Determine the [x, y] coordinate at the center of the cell enclosing the given text.  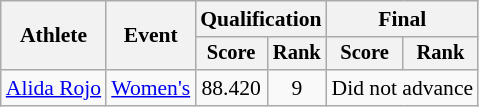
Alida Rojo [54, 88]
Qualification [260, 19]
Event [150, 36]
Athlete [54, 36]
88.420 [231, 88]
Women's [150, 88]
Final [403, 19]
9 [297, 88]
Did not advance [403, 88]
